Output the [x, y] coordinate of the center of the cell containing the given text.  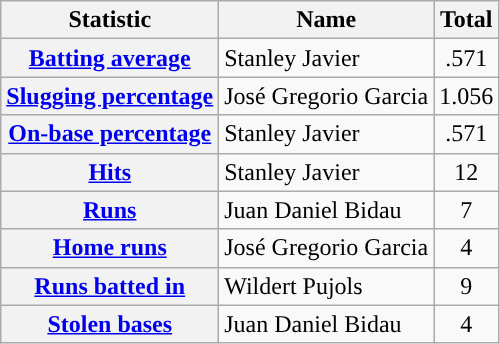
Hits [110, 172]
Wildert Pujols [326, 286]
Home runs [110, 248]
12 [466, 172]
7 [466, 210]
Statistic [110, 20]
Total [466, 20]
9 [466, 286]
Name [326, 20]
Batting average [110, 58]
1.056 [466, 96]
On-base percentage [110, 134]
Slugging percentage [110, 96]
Runs [110, 210]
Runs batted in [110, 286]
Stolen bases [110, 324]
